Detect which cell encompasses the target text, then output its [x, y] center coordinate. 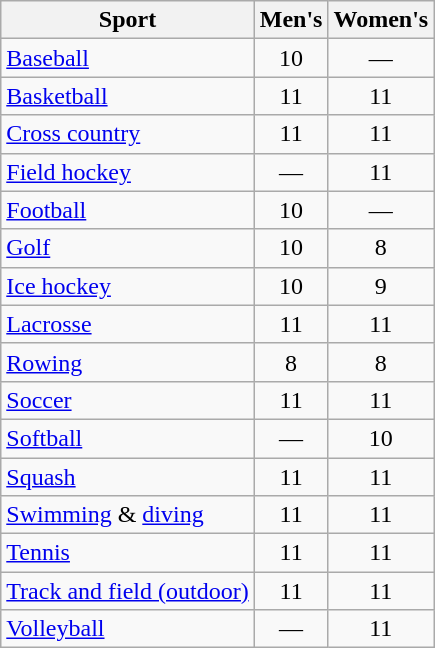
Volleyball [128, 629]
Basketball [128, 96]
Football [128, 210]
Men's [291, 20]
Tennis [128, 553]
Track and field (outdoor) [128, 591]
Rowing [128, 362]
Ice hockey [128, 286]
Golf [128, 248]
Soccer [128, 400]
Cross country [128, 134]
Baseball [128, 58]
Women's [381, 20]
Squash [128, 477]
Field hockey [128, 172]
Sport [128, 20]
Swimming & diving [128, 515]
9 [381, 286]
Softball [128, 438]
Lacrosse [128, 324]
